Capture the cell that displays the provided text and extract its (X, Y) central coordinate. 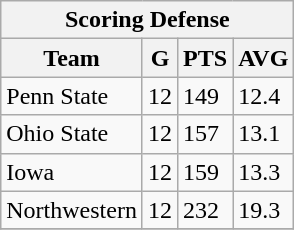
Northwestern (72, 210)
19.3 (264, 210)
Ohio State (72, 134)
232 (206, 210)
AVG (264, 58)
157 (206, 134)
G (160, 58)
149 (206, 96)
12.4 (264, 96)
PTS (206, 58)
159 (206, 172)
Penn State (72, 96)
Team (72, 58)
13.1 (264, 134)
13.3 (264, 172)
Scoring Defense (148, 20)
Iowa (72, 172)
